From the cell containing the given text, extract its center point as [X, Y] coordinate. 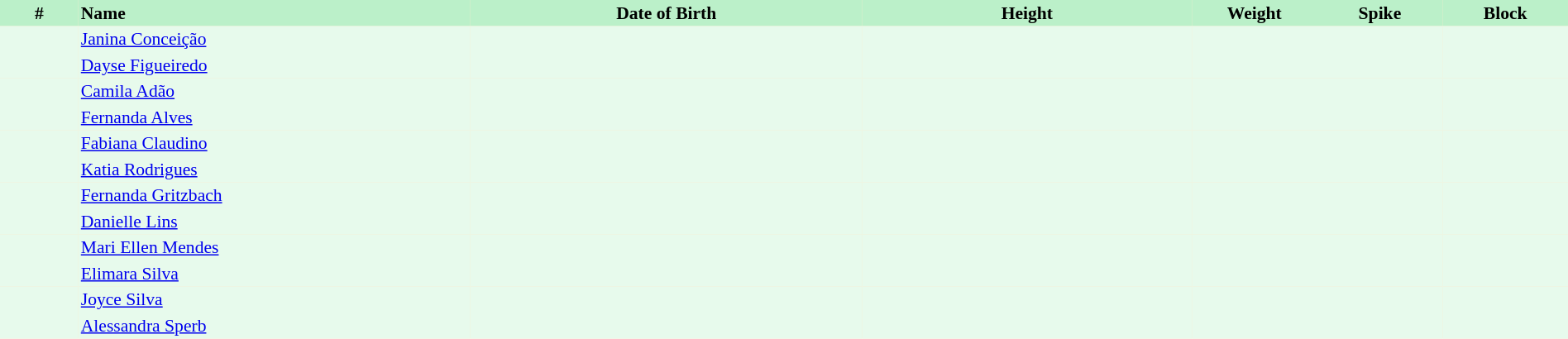
# [40, 13]
Mari Ellen Mendes [275, 248]
Height [1027, 13]
Dayse Figueiredo [275, 65]
Katia Rodrigues [275, 169]
Joyce Silva [275, 299]
Camila Adão [275, 91]
Fernanda Alves [275, 117]
Fernanda Gritzbach [275, 195]
Date of Birth [667, 13]
Danielle Lins [275, 222]
Janina Conceição [275, 40]
Name [275, 13]
Fabiana Claudino [275, 144]
Alessandra Sperb [275, 326]
Weight [1255, 13]
Elimara Silva [275, 274]
Spike [1380, 13]
Block [1505, 13]
